From the cell containing the given text, extract its center point as (x, y) coordinate. 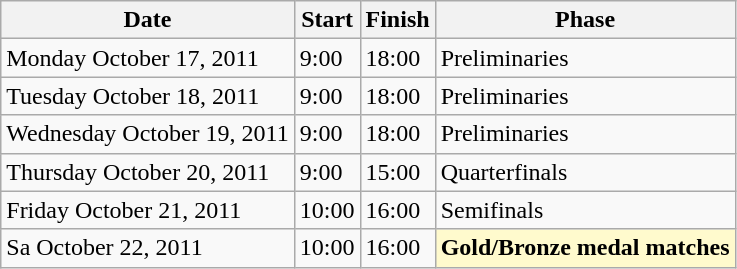
Finish (398, 20)
Start (327, 20)
Thursday October 20, 2011 (148, 172)
Phase (585, 20)
Semifinals (585, 210)
Gold/Bronze medal matches (585, 248)
Tuesday October 18, 2011 (148, 96)
Wednesday October 19, 2011 (148, 134)
Monday October 17, 2011 (148, 58)
Date (148, 20)
15:00 (398, 172)
Sa October 22, 2011 (148, 248)
Friday October 21, 2011 (148, 210)
Quarterfinals (585, 172)
